Pinpoint the cell where the given text exists, returning its (x, y) midpoint coordinate. 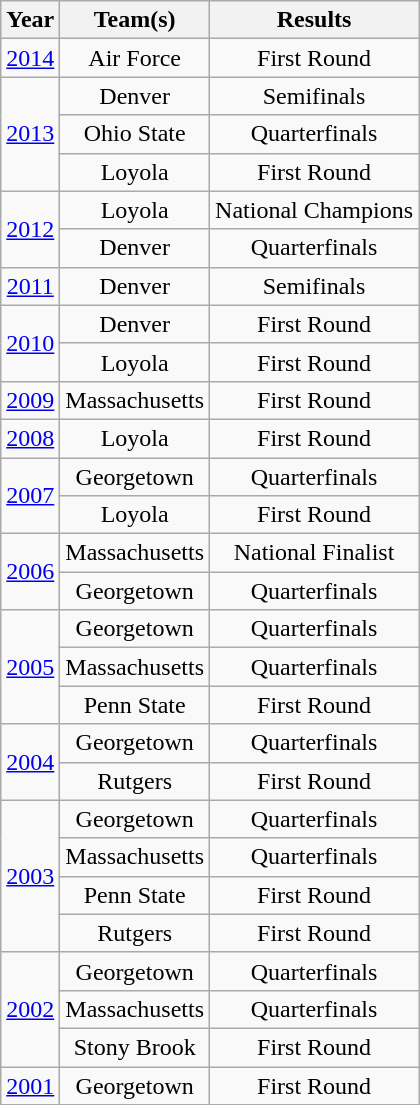
2008 (30, 438)
2012 (30, 229)
National Champions (314, 210)
Team(s) (135, 20)
2009 (30, 400)
2010 (30, 343)
2013 (30, 134)
Year (30, 20)
2014 (30, 58)
2007 (30, 496)
Stony Brook (135, 1047)
Results (314, 20)
Air Force (135, 58)
2003 (30, 876)
2004 (30, 762)
2001 (30, 1085)
2011 (30, 286)
National Finalist (314, 553)
2006 (30, 572)
2002 (30, 1009)
2005 (30, 667)
Ohio State (135, 134)
